Search for the cell housing the specified text and yield its (x, y) center coordinate. 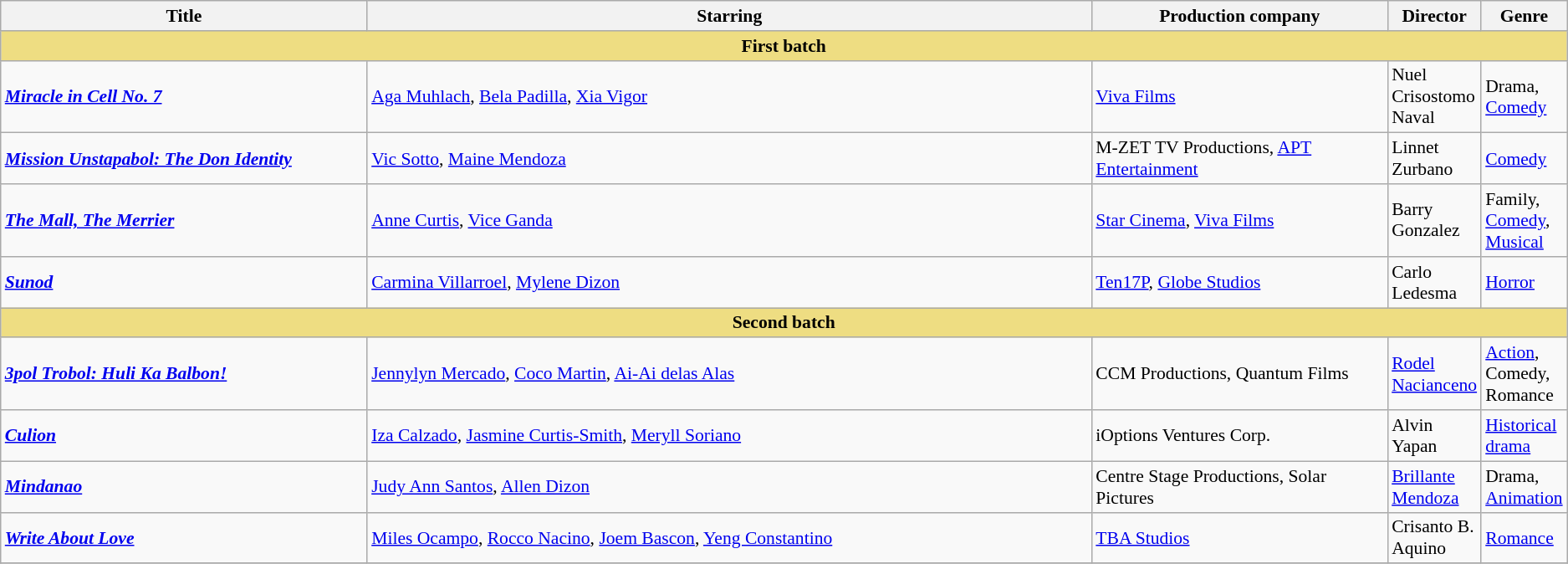
Second batch (784, 323)
iOptions Ventures Corp. (1239, 435)
Romance (1524, 537)
Crisanto B. Aquino (1434, 537)
Judy Ann Santos, Allen Dizon (729, 487)
Carlo Ledesma (1434, 283)
Director (1434, 16)
Barry Gonzalez (1434, 221)
Action, Comedy, Romance (1524, 375)
Vic Sotto, Maine Mendoza (729, 159)
First batch (784, 46)
Mission Unstapabol: The Don Identity (184, 159)
Rodel Nacianceno (1434, 375)
M-ZET TV Productions, APT Entertainment (1239, 159)
Alvin Yapan (1434, 435)
CCM Productions, Quantum Films (1239, 375)
Drama, Comedy (1524, 97)
Nuel Crisostomo Naval (1434, 97)
Title (184, 16)
Miracle in Cell No. 7 (184, 97)
Family, Comedy, Musical (1524, 221)
Culion (184, 435)
Miles Ocampo, Rocco Nacino, Joem Bascon, Yeng Constantino (729, 537)
Star Cinema, Viva Films (1239, 221)
Sunod (184, 283)
The Mall, The Merrier (184, 221)
Linnet Zurbano (1434, 159)
3pol Trobol: Huli Ka Balbon! (184, 375)
Iza Calzado, Jasmine Curtis-Smith, Meryll Soriano (729, 435)
TBA Studios (1239, 537)
Centre Stage Productions, Solar Pictures (1239, 487)
Genre (1524, 16)
Ten17P, Globe Studios (1239, 283)
Anne Curtis, Vice Ganda (729, 221)
Mindanao (184, 487)
Write About Love (184, 537)
Starring (729, 16)
Brillante Mendoza (1434, 487)
Viva Films (1239, 97)
Historical drama (1524, 435)
Horror (1524, 283)
Comedy (1524, 159)
Drama, Animation (1524, 487)
Jennylyn Mercado, Coco Martin, Ai-Ai delas Alas (729, 375)
Aga Muhlach, Bela Padilla, Xia Vigor (729, 97)
Carmina Villarroel, Mylene Dizon (729, 283)
Production company (1239, 16)
